Extract the [x, y] coordinate from the center of the cell holding the provided text.  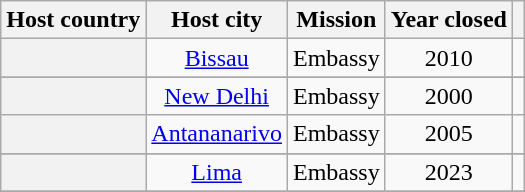
Antananarivo [217, 134]
Mission [336, 20]
Host city [217, 20]
2023 [448, 172]
2005 [448, 134]
2010 [448, 58]
2000 [448, 96]
New Delhi [217, 96]
Bissau [217, 58]
Lima [217, 172]
Year closed [448, 20]
Host country [74, 20]
